From the cell containing the given text, extract its center point as (x, y) coordinate. 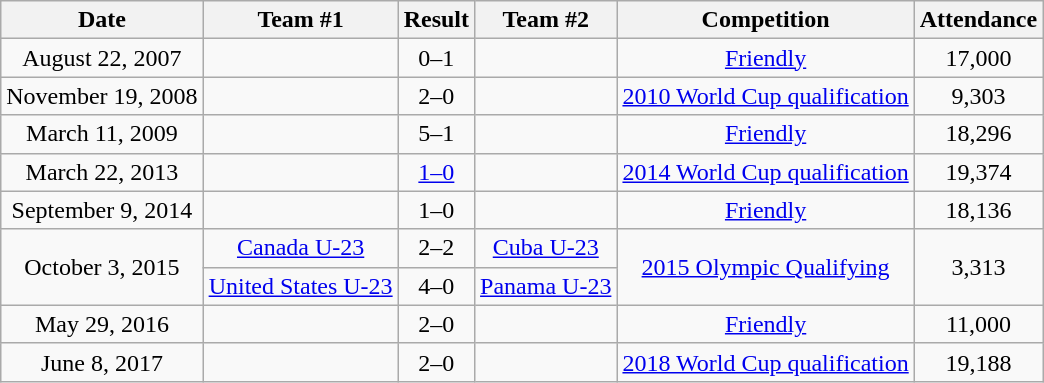
Attendance (978, 20)
September 9, 2014 (102, 210)
Team #2 (546, 20)
2014 World Cup qualification (766, 172)
17,000 (978, 58)
Canada U-23 (300, 248)
Result (436, 20)
March 22, 2013 (102, 172)
November 19, 2008 (102, 96)
2015 Olympic Qualifying (766, 267)
9,303 (978, 96)
2–2 (436, 248)
19,188 (978, 362)
October 3, 2015 (102, 267)
0–1 (436, 58)
11,000 (978, 324)
Competition (766, 20)
2018 World Cup qualification (766, 362)
18,296 (978, 134)
2010 World Cup qualification (766, 96)
March 11, 2009 (102, 134)
Date (102, 20)
May 29, 2016 (102, 324)
5–1 (436, 134)
Team #1 (300, 20)
Cuba U-23 (546, 248)
June 8, 2017 (102, 362)
August 22, 2007 (102, 58)
19,374 (978, 172)
18,136 (978, 210)
United States U-23 (300, 286)
3,313 (978, 267)
4–0 (436, 286)
Panama U-23 (546, 286)
